Find where the given text appears and provide that cell's center as (x, y) coordinate. 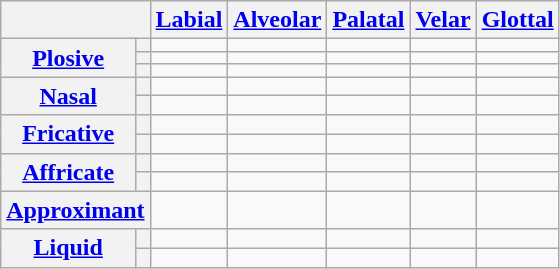
Fricative (68, 134)
Alveolar (278, 20)
Velar (443, 20)
Glottal (518, 20)
Approximant (76, 210)
Palatal (368, 20)
Affricate (68, 172)
Plosive (68, 58)
Liquid (68, 248)
Nasal (68, 96)
Labial (189, 20)
